Search for the cell housing the specified text and yield its (x, y) center coordinate. 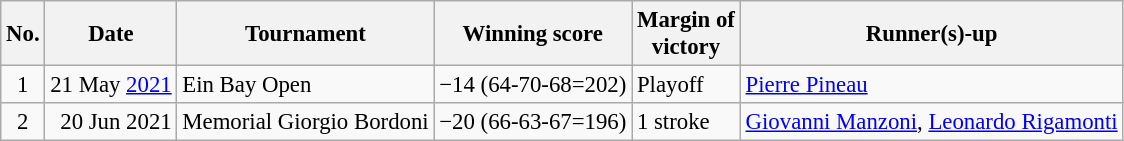
2 (23, 122)
Ein Bay Open (306, 85)
1 stroke (686, 122)
1 (23, 85)
Date (111, 34)
Runner(s)-up (932, 34)
Memorial Giorgio Bordoni (306, 122)
Winning score (533, 34)
Pierre Pineau (932, 85)
−20 (66-63-67=196) (533, 122)
Playoff (686, 85)
21 May 2021 (111, 85)
20 Jun 2021 (111, 122)
Margin ofvictory (686, 34)
No. (23, 34)
Tournament (306, 34)
−14 (64-70-68=202) (533, 85)
Giovanni Manzoni, Leonardo Rigamonti (932, 122)
